Capture the cell that displays the provided text and extract its [X, Y] central coordinate. 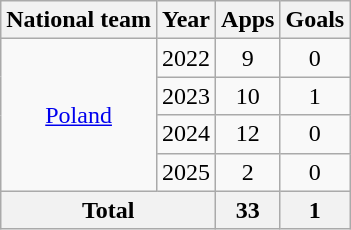
33 [248, 210]
2 [248, 172]
National team [79, 20]
Year [186, 20]
Poland [79, 115]
2025 [186, 172]
2023 [186, 96]
2022 [186, 58]
Total [108, 210]
Goals [315, 20]
12 [248, 134]
Apps [248, 20]
2024 [186, 134]
10 [248, 96]
9 [248, 58]
